Detect which cell encompasses the target text, then output its (x, y) center coordinate. 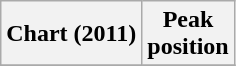
Peakposition (188, 34)
Chart (2011) (72, 34)
